Capture the cell that displays the provided text and extract its (X, Y) central coordinate. 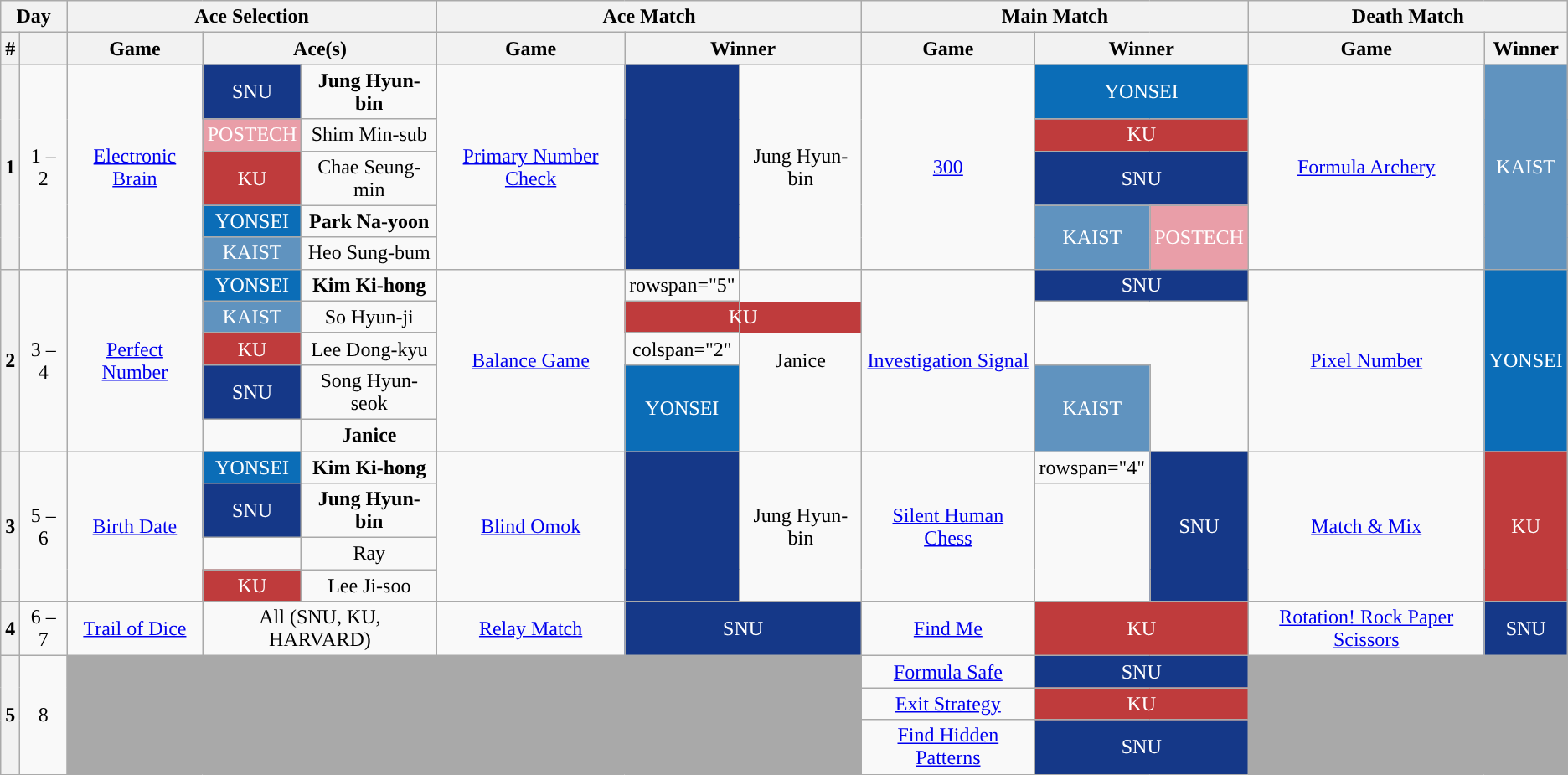
Day (34, 17)
3 – 4 (44, 360)
# (10, 49)
Blind Omok (531, 526)
Trail of Dice (136, 628)
3 (10, 526)
1 – 2 (44, 167)
Main Match (1055, 17)
rowspan="5" (683, 285)
Song Hyun-seok (369, 392)
5 (10, 716)
Lee Ji-soo (369, 586)
Find Hidden Patterns (948, 747)
1 (10, 167)
Formula Safe (948, 672)
Park Na-yoon (369, 221)
Lee Dong-kyu (369, 349)
Ray (369, 554)
Investigation Signal (948, 360)
Formula Archery (1366, 167)
Ace Selection (252, 17)
Death Match (1407, 17)
Ace Match (650, 17)
Balance Game (531, 360)
Ace(s) (320, 49)
8 (44, 716)
Perfect Number (136, 360)
Heo Sung-bum (369, 253)
rowspan="4" (1092, 467)
So Hyun-ji (369, 317)
Pixel Number (1366, 360)
Primary Number Check (531, 167)
5 – 6 (44, 526)
Rotation! Rock Paper Scissors (1366, 628)
Silent Human Chess (948, 526)
Match & Mix (1366, 526)
4 (10, 628)
Find Me (948, 628)
Relay Match (531, 628)
Birth Date (136, 526)
Shim Min-sub (369, 135)
All (SNU, KU, HARVARD) (320, 628)
2 (10, 360)
Electronic Brain (136, 167)
Chae Seung-min (369, 178)
6 – 7 (44, 628)
300 (948, 167)
Exit Strategy (948, 704)
colspan="2" (683, 349)
